Extract the (x, y) coordinate from the center of the cell holding the provided text.  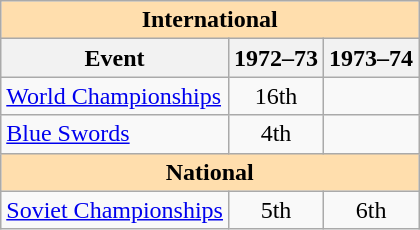
Blue Swords (115, 134)
World Championships (115, 96)
Event (115, 58)
International (210, 20)
5th (276, 210)
6th (372, 210)
1973–74 (372, 58)
16th (276, 96)
1972–73 (276, 58)
4th (276, 134)
National (210, 172)
Soviet Championships (115, 210)
